Return (X, Y) of the center of cell containing provided text 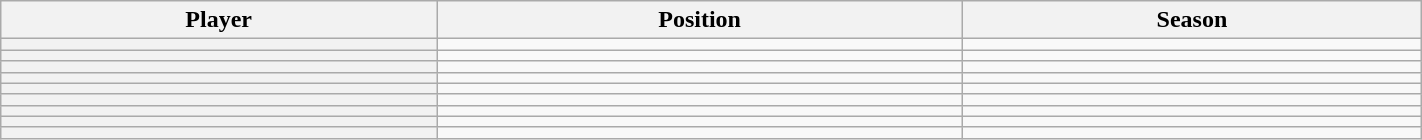
Player (219, 20)
Position (700, 20)
Season (1192, 20)
